Find where the given text appears and provide that cell's center as (x, y) coordinate. 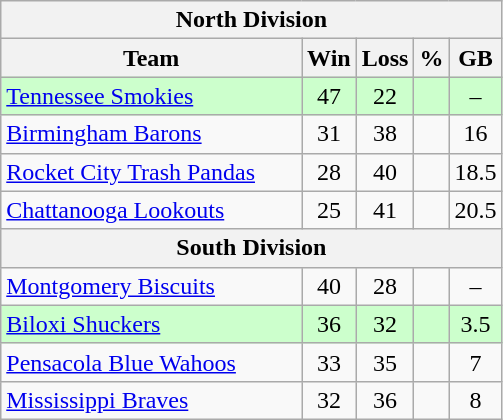
Biloxi Shuckers (152, 324)
20.5 (476, 210)
Win (330, 58)
Montgomery Biscuits (152, 286)
Loss (385, 58)
Mississippi Braves (152, 400)
Pensacola Blue Wahoos (152, 362)
8 (476, 400)
GB (476, 58)
47 (330, 96)
38 (385, 134)
31 (330, 134)
South Division (252, 248)
North Division (252, 20)
Chattanooga Lookouts (152, 210)
Birmingham Barons (152, 134)
3.5 (476, 324)
Rocket City Trash Pandas (152, 172)
35 (385, 362)
% (432, 58)
33 (330, 362)
18.5 (476, 172)
Tennessee Smokies (152, 96)
25 (330, 210)
41 (385, 210)
7 (476, 362)
16 (476, 134)
22 (385, 96)
Team (152, 58)
